For the text-containing cell, return its midpoint in (x, y) coordinate format. 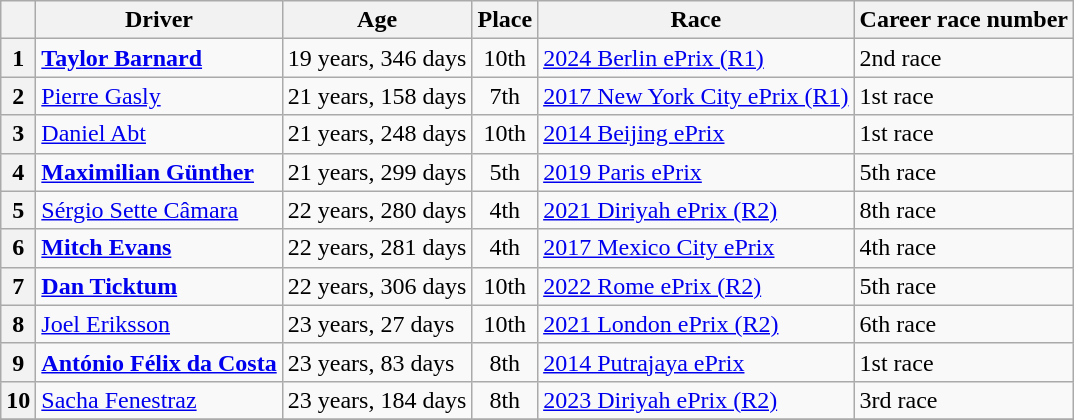
7 (18, 286)
Joel Eriksson (159, 324)
2021 Diriyah ePrix (R2) (696, 210)
Sacha Fenestraz (159, 400)
2022 Rome ePrix (R2) (696, 286)
2024 Berlin ePrix (R1) (696, 58)
19 years, 346 days (377, 58)
7th (505, 96)
22 years, 281 days (377, 248)
5th (505, 172)
Career race number (964, 20)
4 (18, 172)
21 years, 248 days (377, 134)
2023 Diriyah ePrix (R2) (696, 400)
2014 Putrajaya ePrix (696, 362)
22 years, 306 days (377, 286)
Age (377, 20)
Driver (159, 20)
3rd race (964, 400)
6th race (964, 324)
3 (18, 134)
Place (505, 20)
Race (696, 20)
Dan Ticktum (159, 286)
Daniel Abt (159, 134)
António Félix da Costa (159, 362)
23 years, 184 days (377, 400)
21 years, 299 days (377, 172)
8th race (964, 210)
2021 London ePrix (R2) (696, 324)
23 years, 83 days (377, 362)
6 (18, 248)
23 years, 27 days (377, 324)
9 (18, 362)
2017 New York City ePrix (R1) (696, 96)
Pierre Gasly (159, 96)
8 (18, 324)
Sérgio Sette Câmara (159, 210)
21 years, 158 days (377, 96)
10 (18, 400)
2017 Mexico City ePrix (696, 248)
5 (18, 210)
22 years, 280 days (377, 210)
Maximilian Günther (159, 172)
1 (18, 58)
Taylor Barnard (159, 58)
2019 Paris ePrix (696, 172)
Mitch Evans (159, 248)
4th race (964, 248)
2nd race (964, 58)
2014 Beijing ePrix (696, 134)
2 (18, 96)
